Find where the given text appears and provide that cell's center as [X, Y] coordinate. 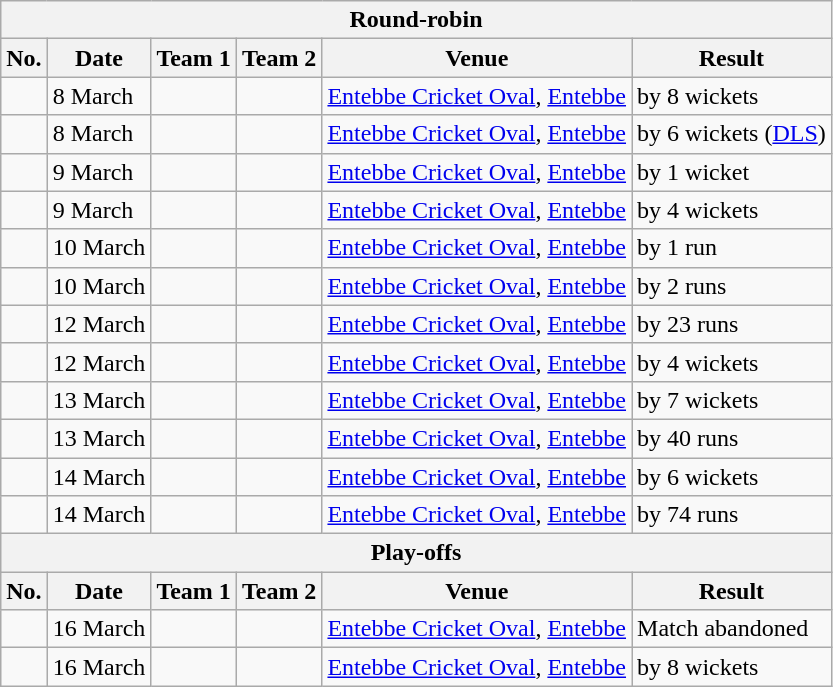
by 6 wickets [732, 477]
by 23 runs [732, 324]
by 1 wicket [732, 172]
Play-offs [416, 553]
by 1 run [732, 248]
by 40 runs [732, 438]
Round-robin [416, 20]
by 74 runs [732, 515]
by 2 runs [732, 286]
by 7 wickets [732, 400]
Match abandoned [732, 629]
by 6 wickets (DLS) [732, 134]
